Return (x, y) of the center of cell containing provided text 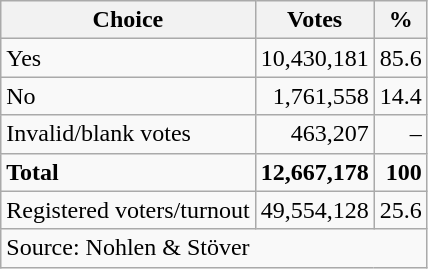
14.4 (400, 96)
85.6 (400, 58)
Source: Nohlen & Stöver (214, 248)
100 (400, 172)
25.6 (400, 210)
10,430,181 (314, 58)
463,207 (314, 134)
Total (128, 172)
– (400, 134)
Yes (128, 58)
Invalid/blank votes (128, 134)
Registered voters/turnout (128, 210)
49,554,128 (314, 210)
Choice (128, 20)
1,761,558 (314, 96)
12,667,178 (314, 172)
% (400, 20)
Votes (314, 20)
No (128, 96)
